Provide the (x, y) coordinate of the cell's center where the given text is located.  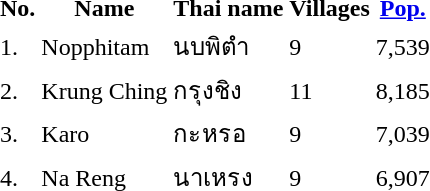
Nopphitam (104, 46)
Karo (104, 134)
นบพิตำ (228, 46)
กรุงชิง (228, 90)
11 (330, 90)
กะหรอ (228, 134)
Krung Ching (104, 90)
